Search for the cell housing the specified text and yield its (X, Y) center coordinate. 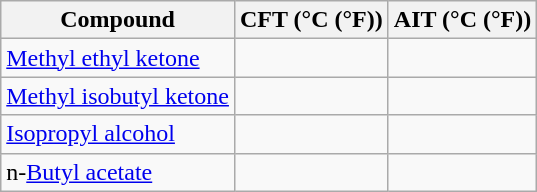
n-Butyl acetate (118, 172)
CFT (°C (°F)) (311, 20)
Methyl ethyl ketone (118, 58)
Compound (118, 20)
Methyl isobutyl ketone (118, 96)
Isopropyl alcohol (118, 134)
AIT (°C (°F)) (462, 20)
